Return the [X, Y] coordinate for the center point of the cell that contains the specified text.  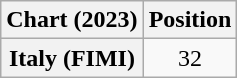
Chart (2023) [72, 20]
Italy (FIMI) [72, 58]
32 [190, 58]
Position [190, 20]
